Return [x, y] of the center of cell containing provided text 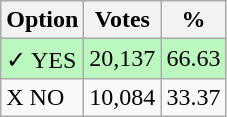
66.63 [194, 59]
% [194, 20]
20,137 [122, 59]
Option [42, 20]
X NO [42, 97]
✓ YES [42, 59]
33.37 [194, 97]
10,084 [122, 97]
Votes [122, 20]
